Output the (X, Y) coordinate of the center of the cell containing the given text.  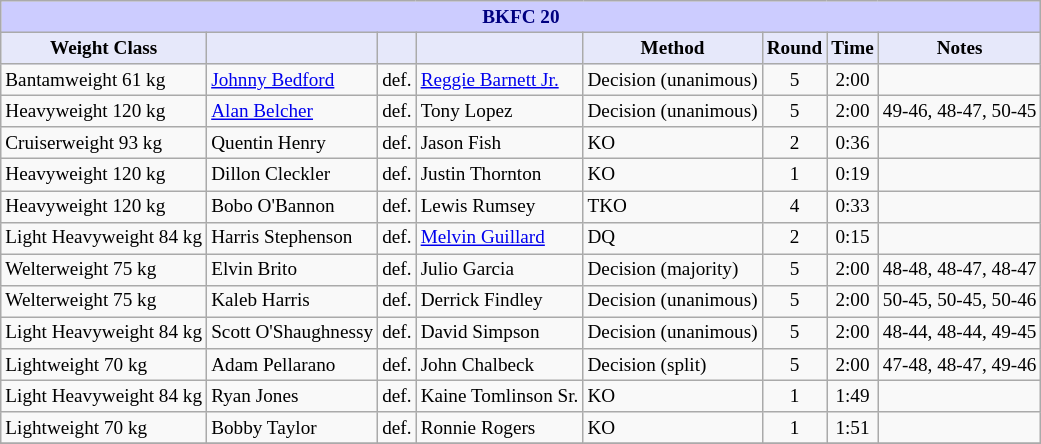
DQ (672, 238)
50-45, 50-45, 50-46 (960, 301)
Derrick Findley (500, 301)
Kaleb Harris (292, 301)
Tony Lopez (500, 111)
49-46, 48-47, 50-45 (960, 111)
Harris Stephenson (292, 238)
Elvin Brito (292, 270)
0:36 (852, 143)
0:15 (852, 238)
Dillon Cleckler (292, 175)
Kaine Tomlinson Sr. (500, 396)
Alan Belcher (292, 111)
BKFC 20 (521, 17)
Reggie Barnett Jr. (500, 80)
Method (672, 48)
Adam Pellarano (292, 365)
Ryan Jones (292, 396)
Cruiserweight 93 kg (104, 143)
Weight Class (104, 48)
Decision (majority) (672, 270)
1:51 (852, 428)
Quentin Henry (292, 143)
4 (794, 206)
TKO (672, 206)
David Simpson (500, 333)
Bantamweight 61 kg (104, 80)
Decision (split) (672, 365)
0:33 (852, 206)
Scott O'Shaughnessy (292, 333)
48-44, 48-44, 49-45 (960, 333)
Bobby Taylor (292, 428)
0:19 (852, 175)
Ronnie Rogers (500, 428)
1:49 (852, 396)
John Chalbeck (500, 365)
48-48, 48-47, 48-47 (960, 270)
Notes (960, 48)
Justin Thornton (500, 175)
Time (852, 48)
Melvin Guillard (500, 238)
Bobo O'Bannon (292, 206)
Johnny Bedford (292, 80)
Julio Garcia (500, 270)
Lewis Rumsey (500, 206)
Round (794, 48)
Jason Fish (500, 143)
47-48, 48-47, 49-46 (960, 365)
